Provide the [X, Y] coordinate of the cell's center where the given text is located.  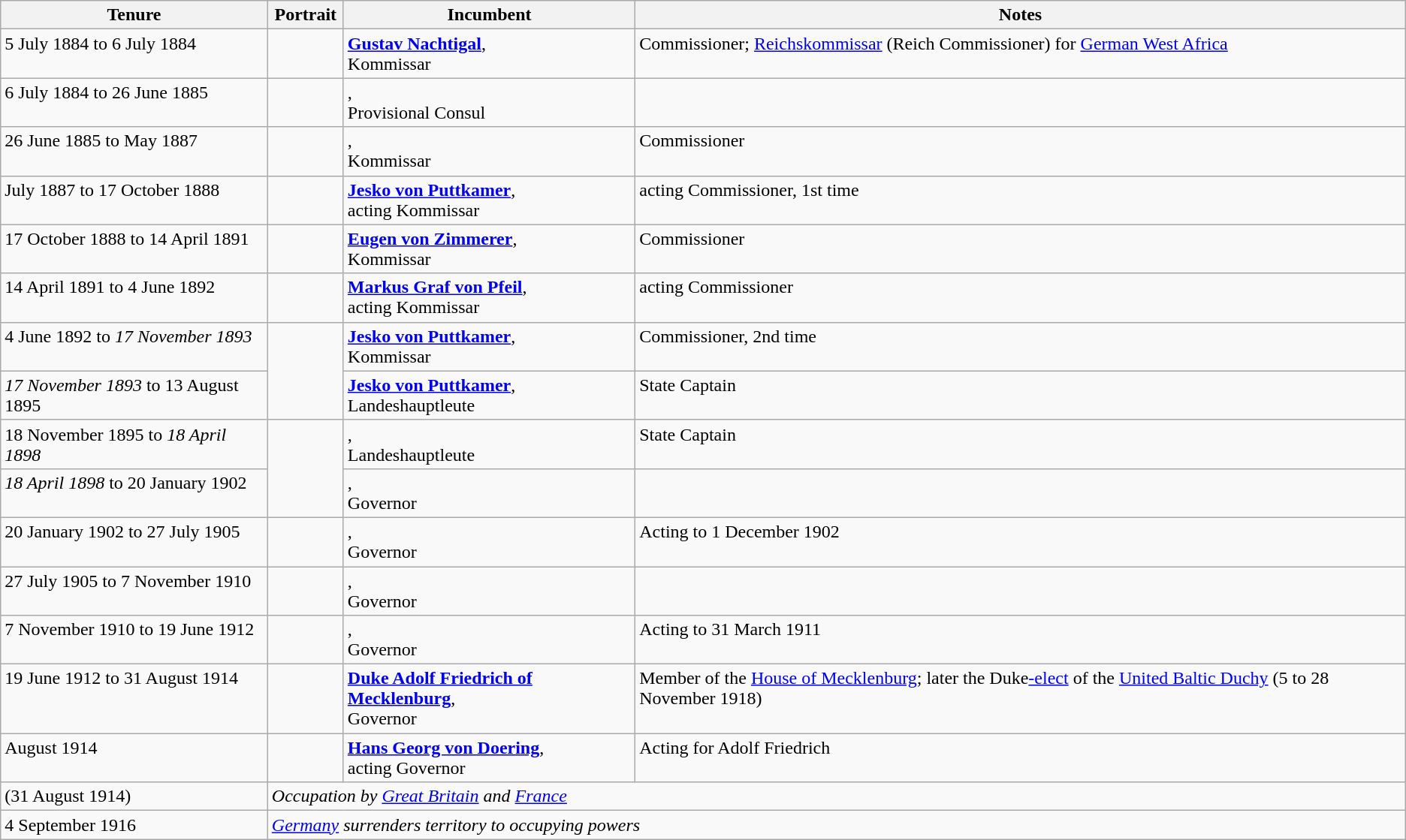
, Kommissar [489, 152]
5 July 1884 to 6 July 1884 [134, 54]
6 July 1884 to 26 June 1885 [134, 102]
August 1914 [134, 758]
Acting for Adolf Friedrich [1021, 758]
Jesko von Puttkamer, acting Kommissar [489, 200]
7 November 1910 to 19 June 1912 [134, 640]
Eugen von Zimmerer, Kommissar [489, 249]
Tenure [134, 15]
July 1887 to 17 October 1888 [134, 200]
19 June 1912 to 31 August 1914 [134, 699]
17 November 1893 to 13 August 1895 [134, 395]
4 September 1916 [134, 825]
, Provisional Consul [489, 102]
Jesko von Puttkamer, Kommissar [489, 347]
, Landeshauptleute [489, 444]
Hans Georg von Doering, acting Governor [489, 758]
Commissioner; Reichskommissar (Reich Commissioner) for German West Africa [1021, 54]
(31 August 1914) [134, 796]
Incumbent [489, 15]
Member of the House of Mecklenburg; later the Duke-elect of the United Baltic Duchy (5 to 28 November 1918) [1021, 699]
Commissioner, 2nd time [1021, 347]
Acting to 31 March 1911 [1021, 640]
20 January 1902 to 27 July 1905 [134, 542]
Occupation by Great Britain and France [837, 796]
acting Commissioner [1021, 297]
27 July 1905 to 7 November 1910 [134, 590]
4 June 1892 to 17 November 1893 [134, 347]
Jesko von Puttkamer, Landeshauptleute [489, 395]
Gustav Nachtigal, Kommissar [489, 54]
Duke Adolf Friedrich of Mecklenburg, Governor [489, 699]
acting Commissioner, 1st time [1021, 200]
Acting to 1 December 1902 [1021, 542]
14 April 1891 to 4 June 1892 [134, 297]
17 October 1888 to 14 April 1891 [134, 249]
18 November 1895 to 18 April 1898 [134, 444]
Notes [1021, 15]
Germany surrenders territory to occupying powers [837, 825]
Portrait [305, 15]
26 June 1885 to May 1887 [134, 152]
Markus Graf von Pfeil, acting Kommissar [489, 297]
18 April 1898 to 20 January 1902 [134, 492]
